Detect which cell encompasses the target text, then output its [X, Y] center coordinate. 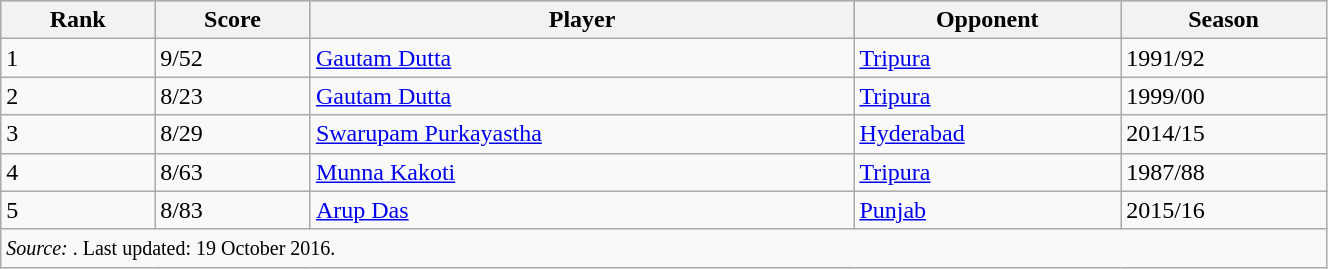
8/83 [233, 210]
Source: . Last updated: 19 October 2016. [664, 248]
8/29 [233, 134]
Season [1224, 20]
1991/92 [1224, 58]
8/23 [233, 96]
Opponent [988, 20]
Rank [78, 20]
Arup Das [582, 210]
4 [78, 172]
Hyderabad [988, 134]
2015/16 [1224, 210]
1987/88 [1224, 172]
Munna Kakoti [582, 172]
Swarupam Purkayastha [582, 134]
9/52 [233, 58]
5 [78, 210]
1 [78, 58]
Player [582, 20]
3 [78, 134]
8/63 [233, 172]
2 [78, 96]
1999/00 [1224, 96]
Score [233, 20]
Punjab [988, 210]
2014/15 [1224, 134]
